Determine the [X, Y] coordinate at the center of the cell enclosing the given text.  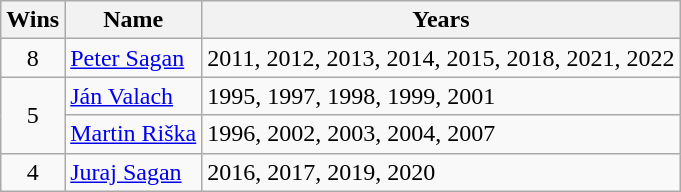
Name [134, 20]
8 [33, 58]
Ján Valach [134, 96]
5 [33, 115]
Years [441, 20]
Wins [33, 20]
2016, 2017, 2019, 2020 [441, 172]
Juraj Sagan [134, 172]
1995, 1997, 1998, 1999, 2001 [441, 96]
Martin Riška [134, 134]
1996, 2002, 2003, 2004, 2007 [441, 134]
2011, 2012, 2013, 2014, 2015, 2018, 2021, 2022 [441, 58]
Peter Sagan [134, 58]
4 [33, 172]
